Locate the cell with the specified text and output its (x, y) center coordinate. 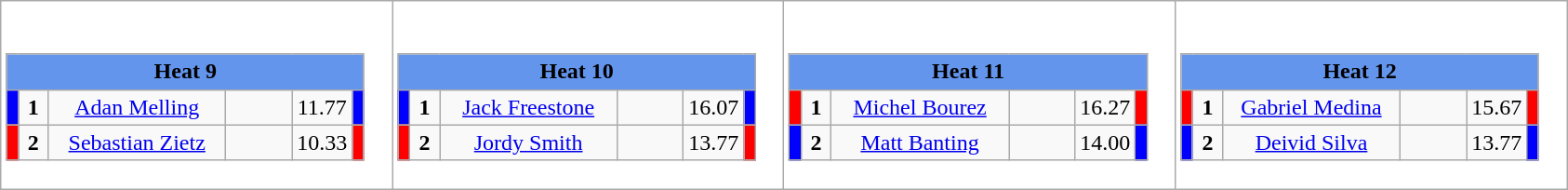
Heat 9 (185, 72)
Heat 10 1 Jack Freestone 16.07 2 Jordy Smith 13.77 (588, 95)
Gabriel Medina (1311, 107)
14.00 (1105, 142)
Deivid Silva (1311, 142)
10.33 (322, 142)
Michel Bourez (921, 107)
Heat 12 1 Gabriel Medina 15.67 2 Deivid Silva 13.77 (1371, 95)
15.67 (1497, 107)
Heat 12 (1360, 72)
Heat 9 1 Adan Melling 11.77 2 Sebastian Zietz 10.33 (197, 95)
11.77 (322, 107)
Jack Freestone (528, 107)
16.27 (1105, 107)
Heat 11 (968, 72)
16.07 (714, 107)
Jordy Smith (528, 142)
Sebastian Zietz (138, 142)
Heat 11 1 Michel Bourez 16.27 2 Matt Banting 14.00 (980, 95)
Matt Banting (921, 142)
Adan Melling (138, 107)
Heat 10 (577, 72)
